Extract the [x, y] coordinate from the center of the cell holding the provided text.  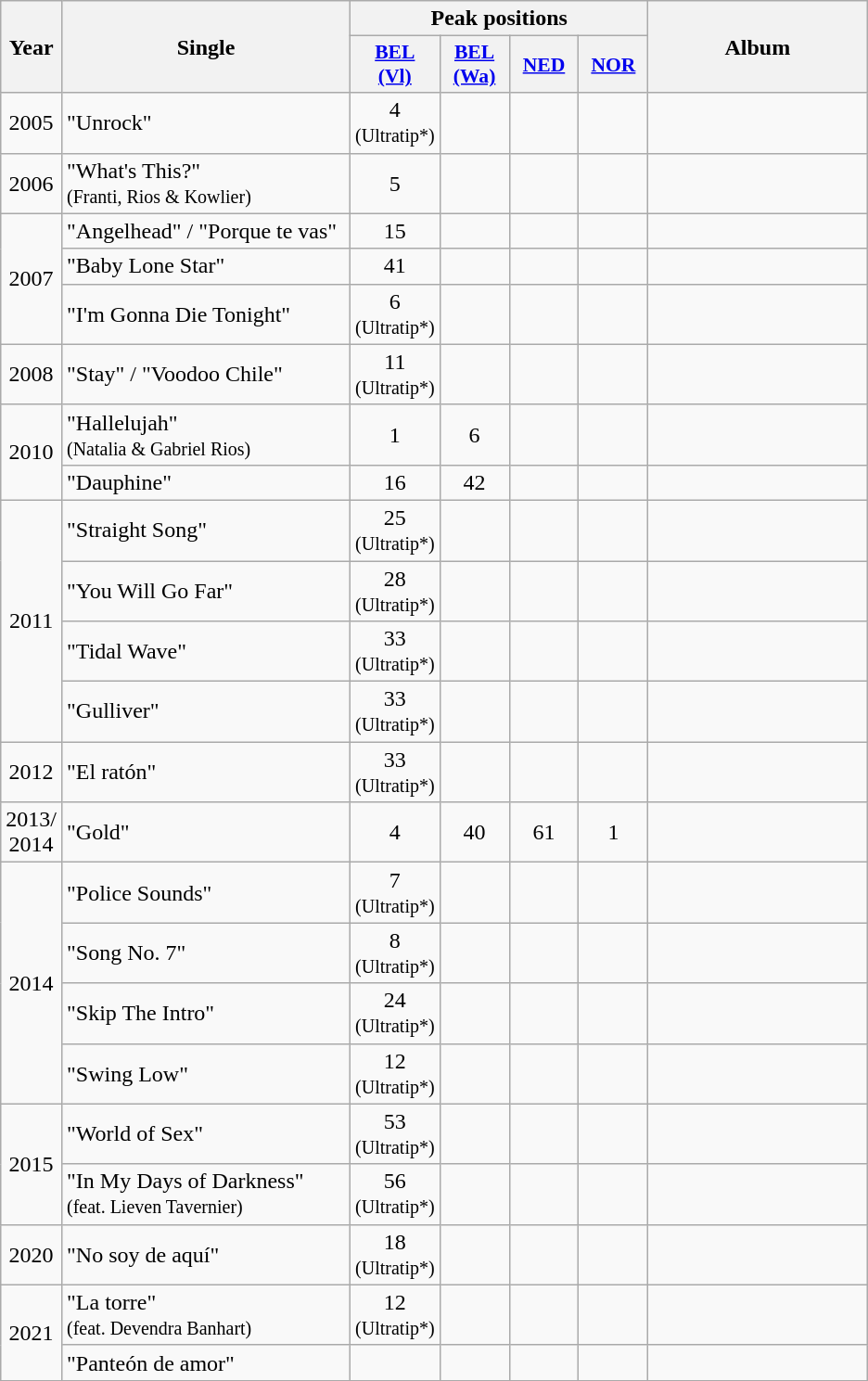
4(Ultratip*) [395, 122]
"Baby Lone Star" [206, 266]
7(Ultratip*) [395, 892]
"El ratón" [206, 772]
5 [395, 184]
2012 [32, 772]
56(Ultratip*) [395, 1195]
"Stay" / "Voodoo Chile" [206, 375]
61 [543, 833]
"Police Sounds" [206, 892]
2014 [32, 983]
"Skip The Intro" [206, 1013]
2020 [32, 1254]
"I'm Gonna Die Tonight" [206, 313]
"No soy de aquí" [206, 1254]
18(Ultratip*) [395, 1254]
41 [395, 266]
"Panteón de amor" [206, 1362]
42 [475, 482]
11(Ultratip*) [395, 375]
25(Ultratip*) [395, 531]
2005 [32, 122]
"Dauphine" [206, 482]
BEL (Wa) [475, 65]
"Gold" [206, 833]
"World of Sex" [206, 1133]
8(Ultratip*) [395, 953]
Album [758, 46]
"Unrock" [206, 122]
6 [475, 434]
2021 [32, 1332]
24(Ultratip*) [395, 1013]
16 [395, 482]
2013/2014 [32, 833]
15 [395, 231]
"Straight Song" [206, 531]
28(Ultratip*) [395, 590]
53(Ultratip*) [395, 1133]
40 [475, 833]
Peak positions [499, 19]
2008 [32, 375]
NED [543, 65]
"Tidal Wave" [206, 651]
Single [206, 46]
"Song No. 7" [206, 953]
"In My Days of Darkness"(feat. Lieven Tavernier) [206, 1195]
"Hallelujah"(Natalia & Gabriel Rios) [206, 434]
2007 [32, 278]
2011 [32, 620]
BEL (Vl) [395, 65]
"What's This?"(Franti, Rios & Kowlier) [206, 184]
2006 [32, 184]
"Gulliver" [206, 712]
"La torre"(feat. Devendra Banhart) [206, 1315]
"You Will Go Far" [206, 590]
4 [395, 833]
2015 [32, 1164]
NOR [614, 65]
6(Ultratip*) [395, 313]
Year [32, 46]
"Swing Low" [206, 1074]
"Angelhead" / "Porque te vas" [206, 231]
2010 [32, 453]
